Find where the given text appears and provide that cell's center as (x, y) coordinate. 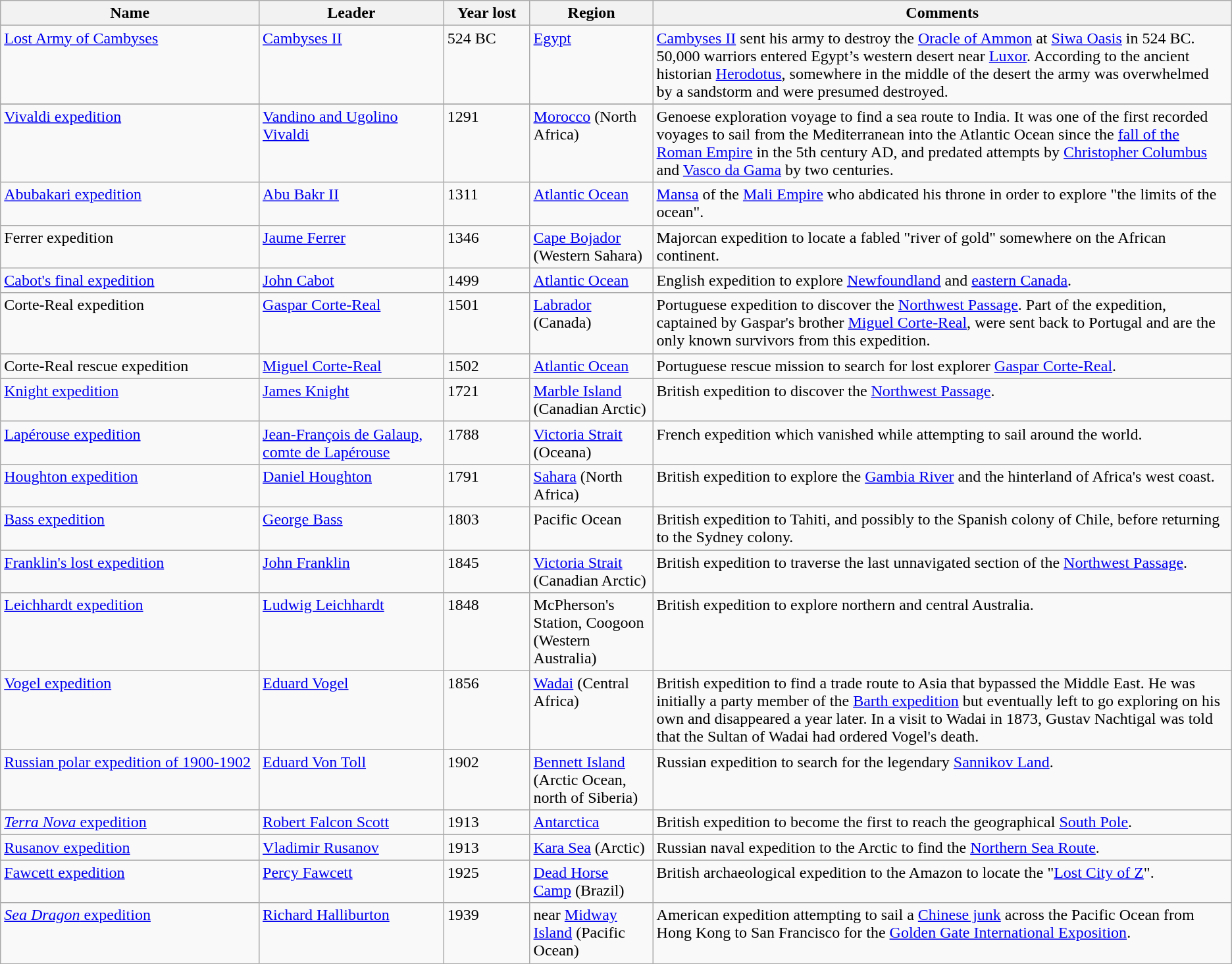
Wadai (Central Africa) (591, 711)
1291 (487, 143)
524 BC (487, 64)
1501 (487, 323)
John Cabot (351, 280)
Sea Dragon expedition (130, 933)
Bass expedition (130, 528)
Vandino and Ugolino Vivaldi (351, 143)
Eduard Von Toll (351, 780)
Houghton expedition (130, 486)
Morocco (North Africa) (591, 143)
Daniel Houghton (351, 486)
French expedition which vanished while attempting to sail around the world. (942, 442)
McPherson's Station, Coogoon (Western Australia) (591, 632)
British expedition to become the first to reach the geographical South Pole. (942, 823)
Ferrer expedition (130, 246)
1721 (487, 400)
1902 (487, 780)
Russian polar expedition of 1900-1902 (130, 780)
1788 (487, 442)
Terra Nova expedition (130, 823)
1848 (487, 632)
Jean-François de Galaup, comte de Lapérouse (351, 442)
Percy Fawcett (351, 882)
1502 (487, 366)
Gaspar Corte-Real (351, 323)
Franklin's lost expedition (130, 571)
Mansa of the Mali Empire who abdicated his throne in order to explore "the limits of the ocean". (942, 204)
Ludwig Leichhardt (351, 632)
British expedition to explore northern and central Australia. (942, 632)
Corte-Real expedition (130, 323)
Rusanov expedition (130, 848)
George Bass (351, 528)
Sahara (North Africa) (591, 486)
Vladimir Rusanov (351, 848)
Kara Sea (Arctic) (591, 848)
Corte-Real rescue expedition (130, 366)
Lapérouse expedition (130, 442)
Vogel expedition (130, 711)
Leichhardt expedition (130, 632)
Pacific Ocean (591, 528)
Antarctica (591, 823)
Portuguese rescue mission to search for lost explorer Gaspar Corte-Real. (942, 366)
Comments (942, 13)
Russian expedition to search for the legendary Sannikov Land. (942, 780)
Fawcett expedition (130, 882)
British expedition to explore the Gambia River and the hinterland of Africa's west coast. (942, 486)
1311 (487, 204)
1803 (487, 528)
British expedition to traverse the last unnavigated section of the Northwest Passage. (942, 571)
Labrador (Canada) (591, 323)
Jaume Ferrer (351, 246)
James Knight (351, 400)
near Midway Island (Pacific Ocean) (591, 933)
Knight expedition (130, 400)
1845 (487, 571)
Egypt (591, 64)
Victoria Strait (Canadian Arctic) (591, 571)
1791 (487, 486)
British archaeological expedition to the Amazon to locate the "Lost City of Z". (942, 882)
Eduard Vogel (351, 711)
Majorcan expedition to locate a fabled "river of gold" somewhere on the African continent. (942, 246)
John Franklin (351, 571)
Abu Bakr II (351, 204)
1499 (487, 280)
British expedition to discover the Northwest Passage. (942, 400)
Lost Army of Cambyses (130, 64)
Dead Horse Camp (Brazil) (591, 882)
Region (591, 13)
Cabot's final expedition (130, 280)
Marble Island (Canadian Arctic) (591, 400)
Year lost (487, 13)
1856 (487, 711)
Robert Falcon Scott (351, 823)
Miguel Corte-Real (351, 366)
Victoria Strait (Oceana) (591, 442)
Richard Halliburton (351, 933)
Leader (351, 13)
1939 (487, 933)
Bennett Island (Arctic Ocean, north of Siberia) (591, 780)
Abubakari expedition (130, 204)
Name (130, 13)
Vivaldi expedition (130, 143)
1925 (487, 882)
Cambyses II (351, 64)
Cape Bojador (Western Sahara) (591, 246)
1346 (487, 246)
Russian naval expedition to the Arctic to find the Northern Sea Route. (942, 848)
English expedition to explore Newfoundland and eastern Canada. (942, 280)
British expedition to Tahiti, and possibly to the Spanish colony of Chile, before returning to the Sydney colony. (942, 528)
